Detect which cell encompasses the target text, then output its (x, y) center coordinate. 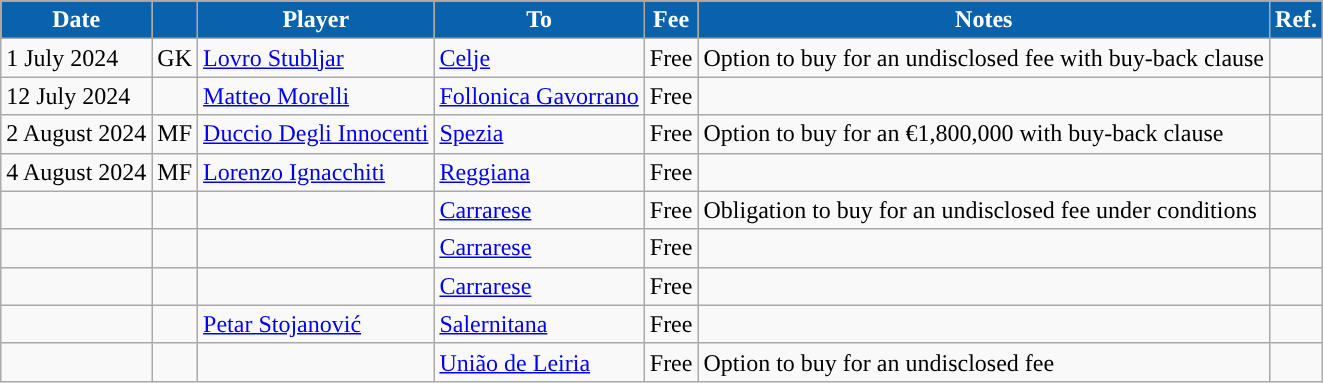
2 August 2024 (76, 134)
Option to buy for an undisclosed fee (984, 362)
12 July 2024 (76, 96)
Obligation to buy for an undisclosed fee under conditions (984, 210)
Ref. (1296, 20)
4 August 2024 (76, 172)
Option to buy for an undisclosed fee with buy-back clause (984, 58)
Salernitana (539, 324)
Notes (984, 20)
Option to buy for an €1,800,000 with buy-back clause (984, 134)
Fee (671, 20)
União de Leiria (539, 362)
Lorenzo Ignacchiti (316, 172)
Reggiana (539, 172)
Celje (539, 58)
Petar Stojanović (316, 324)
Follonica Gavorrano (539, 96)
Spezia (539, 134)
Lovro Stubljar (316, 58)
GK (175, 58)
Duccio Degli Innocenti (316, 134)
1 July 2024 (76, 58)
Player (316, 20)
Date (76, 20)
Matteo Morelli (316, 96)
To (539, 20)
